Extract the [X, Y] coordinate from the center of the cell holding the provided text.  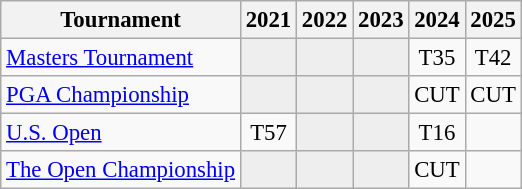
The Open Championship [121, 170]
PGA Championship [121, 95]
2022 [325, 20]
T16 [437, 133]
2025 [493, 20]
Tournament [121, 20]
2024 [437, 20]
T35 [437, 58]
T57 [268, 133]
Masters Tournament [121, 58]
2021 [268, 20]
U.S. Open [121, 133]
T42 [493, 58]
2023 [381, 20]
